Capture the cell that displays the provided text and extract its [X, Y] central coordinate. 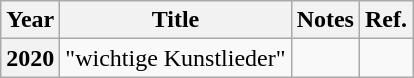
Year [30, 20]
Title [176, 20]
2020 [30, 58]
Ref. [386, 20]
Notes [325, 20]
"wichtige Kunstlieder" [176, 58]
